Pinpoint the cell where the given text exists, returning its (x, y) midpoint coordinate. 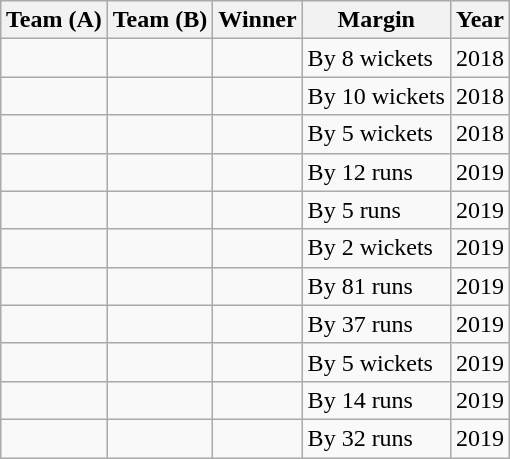
By 37 runs (376, 324)
By 14 runs (376, 400)
By 2 wickets (376, 248)
Year (480, 20)
Team (A) (54, 20)
By 12 runs (376, 172)
By 81 runs (376, 286)
By 32 runs (376, 438)
Margin (376, 20)
By 8 wickets (376, 58)
Winner (258, 20)
By 5 runs (376, 210)
Team (B) (160, 20)
By 10 wickets (376, 96)
